For the text-containing cell, return its midpoint in (X, Y) coordinate format. 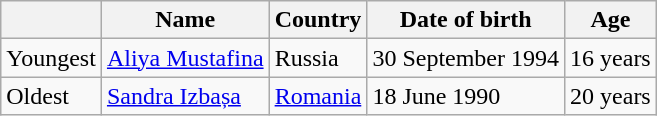
30 September 1994 (466, 58)
Country (318, 20)
16 years (611, 58)
Aliya Mustafina (185, 58)
Sandra Izbașa (185, 96)
Romania (318, 96)
20 years (611, 96)
18 June 1990 (466, 96)
Date of birth (466, 20)
Oldest (52, 96)
Youngest (52, 58)
Name (185, 20)
Russia (318, 58)
Age (611, 20)
